Return (X, Y) of the center of cell containing provided text 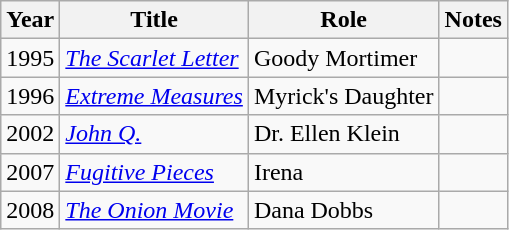
Irena (344, 172)
Extreme Measures (154, 96)
Myrick's Daughter (344, 96)
The Onion Movie (154, 210)
1996 (30, 96)
Dr. Ellen Klein (344, 134)
2007 (30, 172)
Title (154, 20)
1995 (30, 58)
The Scarlet Letter (154, 58)
Year (30, 20)
Goody Mortimer (344, 58)
Fugitive Pieces (154, 172)
John Q. (154, 134)
2002 (30, 134)
Notes (473, 20)
Role (344, 20)
Dana Dobbs (344, 210)
2008 (30, 210)
